Scan for the cell matching the given text and deliver its (x, y) coordinate at center. 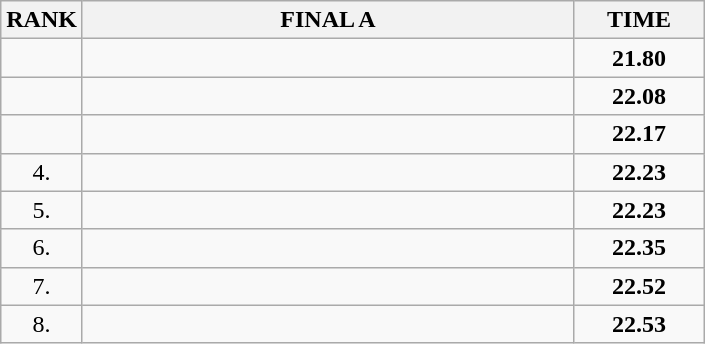
22.35 (640, 248)
8. (42, 324)
7. (42, 286)
22.08 (640, 96)
5. (42, 210)
FINAL A (328, 20)
22.17 (640, 134)
21.80 (640, 58)
6. (42, 248)
22.52 (640, 286)
RANK (42, 20)
TIME (640, 20)
22.53 (640, 324)
4. (42, 172)
